For the text-containing cell, return its midpoint in (X, Y) coordinate format. 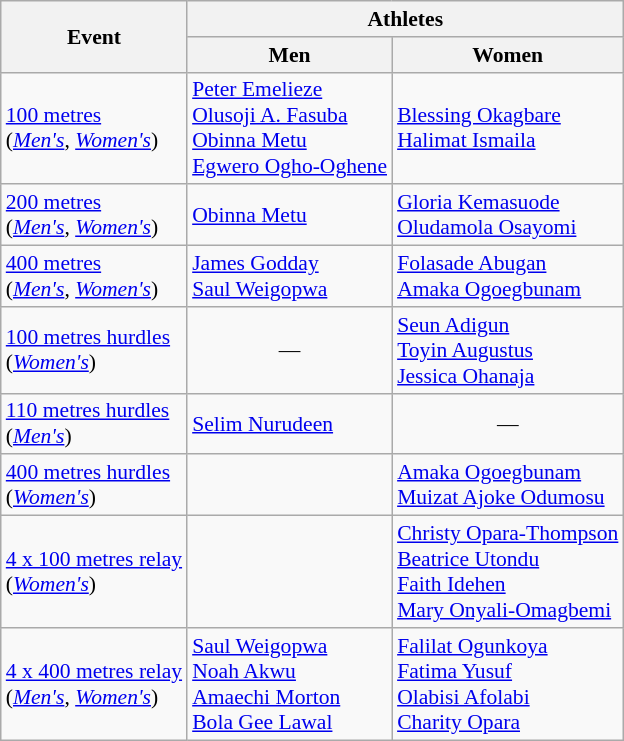
Saul WeigopwaNoah AkwuAmaechi MortonBola Gee Lawal (290, 684)
Falilat OgunkoyaFatima YusufOlabisi AfolabiCharity Opara (508, 684)
James GoddaySaul Weigopwa (290, 276)
Christy Opara-ThompsonBeatrice UtonduFaith IdehenMary Onyali-Omagbemi (508, 572)
Amaka OgoegbunamMuizat Ajoke Odumosu (508, 486)
Event (94, 36)
4 x 100 metres relay(Women's) (94, 572)
4 x 400 metres relay(Men's, Women's) (94, 684)
Men (290, 55)
Seun AdigunToyin AugustusJessica Ohanaja (508, 350)
Selim Nurudeen (290, 424)
Athletes (405, 19)
Gloria KemasuodeOludamola Osayomi (508, 216)
200 metres(Men's, Women's) (94, 216)
100 metres hurdles(Women's) (94, 350)
Women (508, 55)
400 metres(Men's, Women's) (94, 276)
Peter EmeliezeOlusoji A. FasubaObinna MetuEgwero Ogho-Oghene (290, 128)
Folasade AbuganAmaka Ogoegbunam (508, 276)
Obinna Metu (290, 216)
100 metres(Men's, Women's) (94, 128)
110 metres hurdles(Men's) (94, 424)
Blessing OkagbareHalimat Ismaila (508, 128)
400 metres hurdles(Women's) (94, 486)
